Return the [X, Y] coordinate for the center point of the cell that contains the specified text.  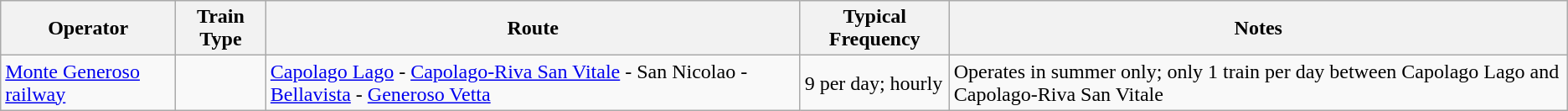
Operates in summer only; only 1 train per day between Capolago Lago and Capolago-Riva San Vitale [1258, 82]
Route [533, 29]
9 per day; hourly [874, 82]
Train Type [221, 29]
Typical Frequency [874, 29]
Monte Generoso railway [89, 82]
Operator [89, 29]
Capolago Lago - Capolago-Riva San Vitale - San Nicolao - Bellavista - Generoso Vetta [533, 82]
Notes [1258, 29]
